Extract the (X, Y) coordinate from the center of the cell holding the provided text.  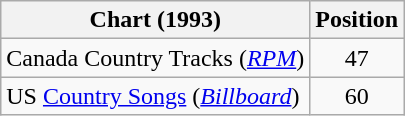
Position (357, 20)
US Country Songs (Billboard) (156, 96)
47 (357, 58)
Canada Country Tracks (RPM) (156, 58)
Chart (1993) (156, 20)
60 (357, 96)
